Provide the (x, y) coordinate of the cell's center where the given text is located.  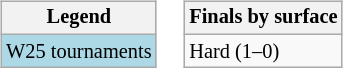
Hard (1–0) (263, 51)
Finals by surface (263, 18)
Legend (78, 18)
W25 tournaments (78, 51)
